Scan for the cell matching the given text and deliver its [x, y] coordinate at center. 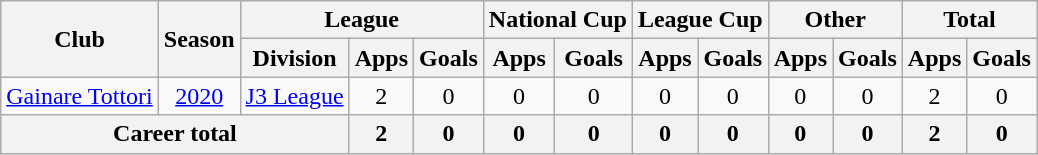
Division [294, 58]
League [362, 20]
Career total [175, 134]
Season [199, 39]
2020 [199, 96]
League Cup [700, 20]
Other [835, 20]
National Cup [558, 20]
Gainare Tottori [80, 96]
Total [969, 20]
Club [80, 39]
J3 League [294, 96]
